Pinpoint the cell where the given text exists, returning its (x, y) midpoint coordinate. 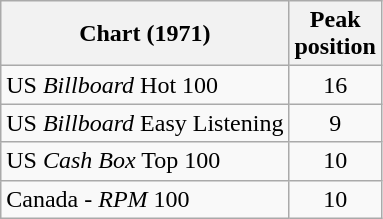
Peakposition (335, 34)
16 (335, 85)
US Billboard Easy Listening (145, 123)
US Cash Box Top 100 (145, 161)
Canada - RPM 100 (145, 199)
9 (335, 123)
US Billboard Hot 100 (145, 85)
Chart (1971) (145, 34)
